Pinpoint the cell where the given text exists, returning its (x, y) midpoint coordinate. 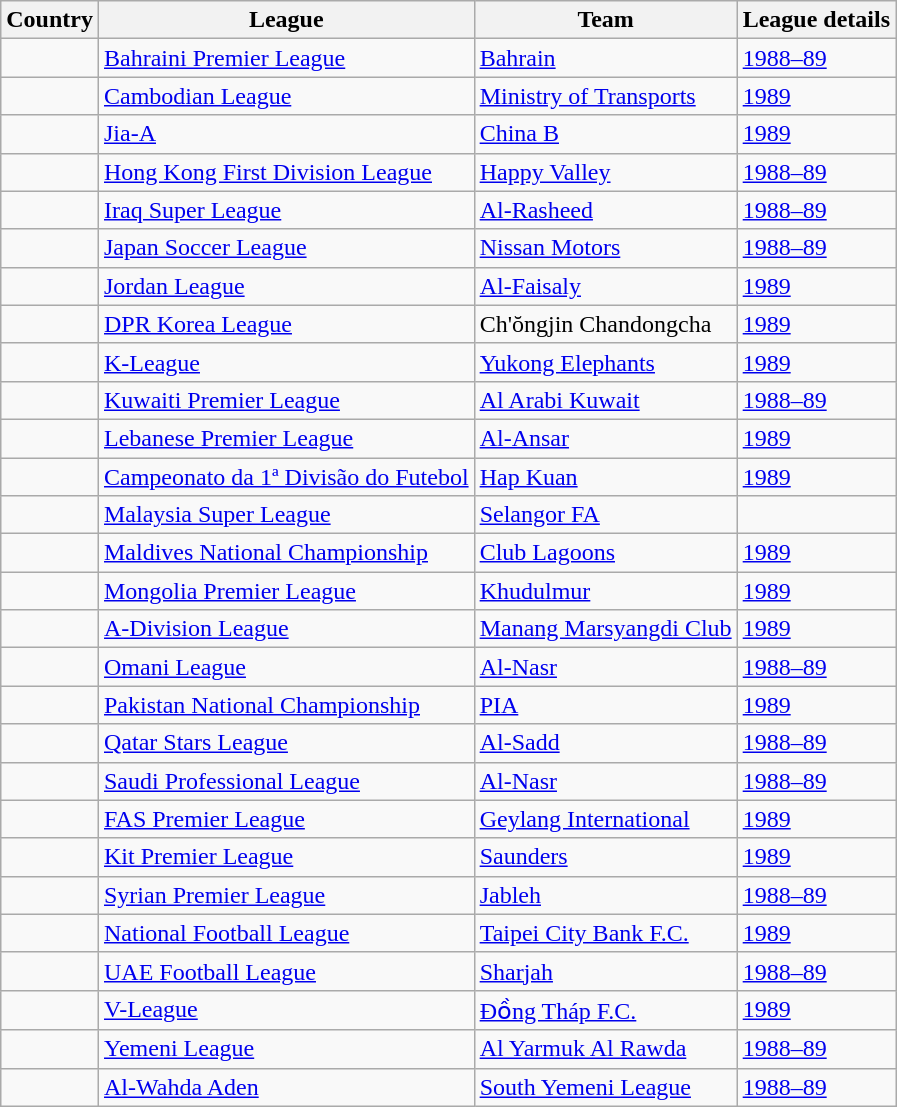
Ch'ŏngjin Chandongcha (606, 324)
Hap Kuan (606, 477)
Malaysia Super League (286, 515)
Al Yarmuk Al Rawda (606, 1049)
Taipei City Bank F.C. (606, 933)
A-Division League (286, 629)
Sharjah (606, 971)
Club Lagoons (606, 553)
South Yemeni League (606, 1087)
Ministry of Transports (606, 96)
Al-Rasheed (606, 210)
Jableh (606, 895)
Selangor FA (606, 515)
DPR Korea League (286, 324)
Bahrain (606, 58)
Japan Soccer League (286, 248)
Al-Sadd (606, 743)
UAE Football League (286, 971)
Al Arabi Kuwait (606, 400)
Hong Kong First Division League (286, 172)
PIA (606, 705)
Mongolia Premier League (286, 591)
Maldives National Championship (286, 553)
Jia-A (286, 134)
Country (50, 20)
Happy Valley (606, 172)
China B (606, 134)
League (286, 20)
Đồng Tháp F.C. (606, 1010)
Nissan Motors (606, 248)
National Football League (286, 933)
Syrian Premier League (286, 895)
Qatar Stars League (286, 743)
Campeonato da 1ª Divisão do Futebol (286, 477)
Geylang International (606, 819)
K-League (286, 362)
Yemeni League (286, 1049)
V-League (286, 1010)
Kuwaiti Premier League (286, 400)
League details (816, 20)
Iraq Super League (286, 210)
Pakistan National Championship (286, 705)
Bahraini Premier League (286, 58)
Lebanese Premier League (286, 438)
FAS Premier League (286, 819)
Saudi Professional League (286, 781)
Manang Marsyangdi Club (606, 629)
Al-Wahda Aden (286, 1087)
Team (606, 20)
Khudulmur (606, 591)
Cambodian League (286, 96)
Omani League (286, 667)
Al-Ansar (606, 438)
Al-Faisaly (606, 286)
Yukong Elephants (606, 362)
Saunders (606, 857)
Kit Premier League (286, 857)
Jordan League (286, 286)
